Identify which cell holds the provided text, then report its [x, y] central coordinate. 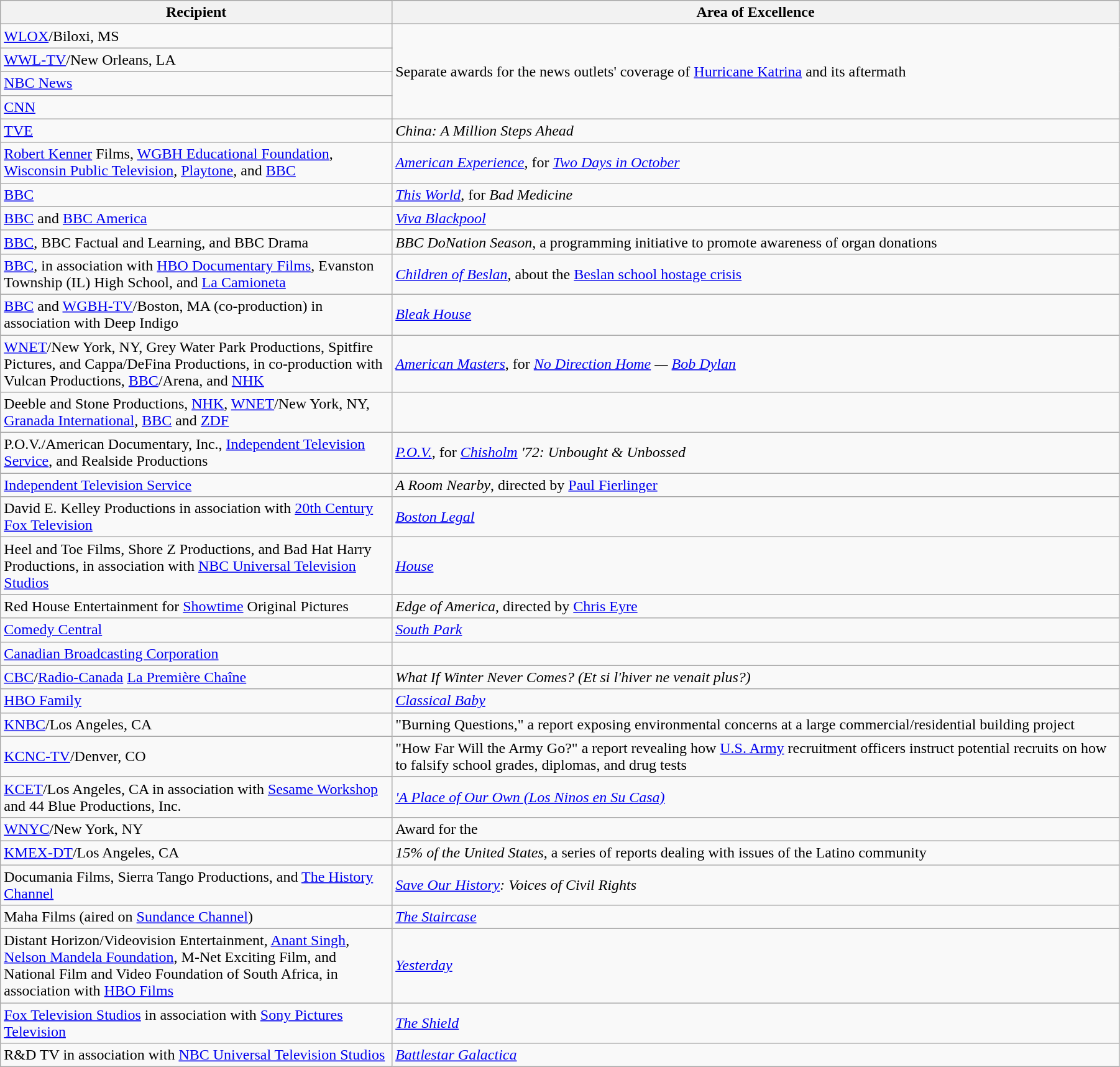
Red House Entertainment for Showtime Original Pictures [196, 606]
TVE [196, 131]
Battlestar Galactica [756, 1055]
"Burning Questions," a report exposing environmental concerns at a large commercial/residential building project [756, 724]
The Shield [756, 1023]
Viva Blackpool [756, 218]
BBC and BBC America [196, 218]
WNYC/New York, NY [196, 829]
15% of the United States, a series of reports dealing with issues of the Latino community [756, 852]
P.O.V./American Documentary, Inc., Independent Television Service, and Realside Productions [196, 453]
Separate awards for the news outlets' coverage of Hurricane Katrina and its aftermath [756, 72]
KCET/Los Angeles, CA in association with Sesame Workshop and 44 Blue Productions, Inc. [196, 797]
Deeble and Stone Productions, NHK, WNET/New York, NY, Granada International, BBC and ZDF [196, 413]
David E. Kelley Productions in association with 20th Century Fox Television [196, 517]
Fox Television Studios in association with Sony Pictures Television [196, 1023]
The Staircase [756, 917]
WWL-TV/New Orleans, LA [196, 60]
American Experience, for Two Days in October [756, 163]
American Masters, for No Direction Home — Bob Dylan [756, 363]
KNBC/Los Angeles, CA [196, 724]
CNN [196, 107]
Children of Beslan, about the Beslan school hostage crisis [756, 274]
Robert Kenner Films, WGBH Educational Foundation, Wisconsin Public Television, Playtone, and BBC [196, 163]
CBC/Radio-Canada La Première Chaîne [196, 677]
P.O.V., for Chisholm '72: Unbought & Unbossed [756, 453]
Comedy Central [196, 630]
BBC, BBC Factual and Learning, and BBC Drama [196, 242]
A Room Nearby, directed by Paul Fierlinger [756, 485]
What If Winter Never Comes? (Et si l'hiver ne venait plus?) [756, 677]
BBC DoNation Season, a programming initiative to promote awareness of organ donations [756, 242]
House [756, 566]
South Park [756, 630]
This World, for Bad Medicine [756, 195]
Award for the [756, 829]
R&D TV in association with NBC Universal Television Studios [196, 1055]
WLOX/Biloxi, MS [196, 36]
Recipient [196, 12]
BBC, in association with HBO Documentary Films, Evanston Township (IL) High School, and La Camioneta [196, 274]
Canadian Broadcasting Corporation [196, 654]
Independent Television Service [196, 485]
Bleak House [756, 315]
NBC News [196, 83]
Yesterday [756, 966]
Documania Films, Sierra Tango Productions, and The History Channel [196, 884]
Boston Legal [756, 517]
Maha Films (aired on Sundance Channel) [196, 917]
HBO Family [196, 701]
'A Place of Our Own (Los Ninos en Su Casa) [756, 797]
Save Our History: Voices of Civil Rights [756, 884]
Classical Baby [756, 701]
KMEX-DT/Los Angeles, CA [196, 852]
KCNC-TV/Denver, CO [196, 756]
Area of Excellence [756, 12]
Edge of America, directed by Chris Eyre [756, 606]
China: A Million Steps Ahead [756, 131]
Heel and Toe Films, Shore Z Productions, and Bad Hat Harry Productions, in association with NBC Universal Television Studios [196, 566]
BBC [196, 195]
BBC and WGBH-TV/Boston, MA (co-production) in association with Deep Indigo [196, 315]
